Identify which cell holds the provided text, then report its [x, y] central coordinate. 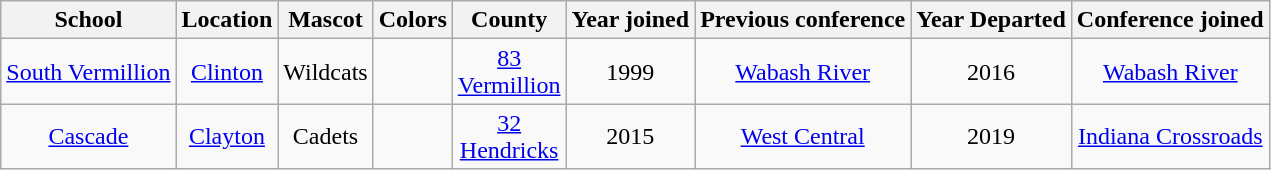
Indiana Crossroads [1170, 136]
School [88, 20]
2019 [992, 136]
32 Hendricks [509, 136]
1999 [630, 72]
2016 [992, 72]
2015 [630, 136]
West Central [803, 136]
Year joined [630, 20]
South Vermillion [88, 72]
Cadets [326, 136]
Year Departed [992, 20]
Mascot [326, 20]
Conference joined [1170, 20]
Previous conference [803, 20]
83 Vermillion [509, 72]
Location [227, 20]
Colors [412, 20]
County [509, 20]
Clinton [227, 72]
Clayton [227, 136]
Wildcats [326, 72]
Cascade [88, 136]
